Determine the (x, y) coordinate at the center of the cell enclosing the given text.  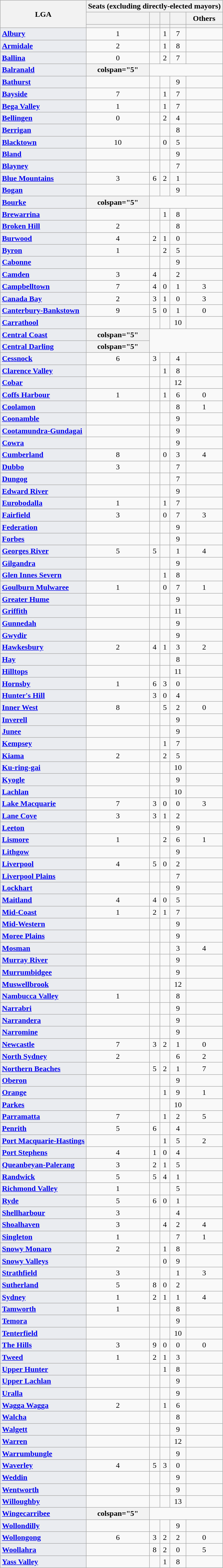
Ku-ring-gai (43, 768)
Balranald (43, 70)
Northern Beaches (43, 1068)
North Sydney (43, 1056)
Mid-Coast (43, 912)
Gunnedah (43, 623)
Lismore (43, 840)
Burwood (43, 238)
Inverell (43, 720)
Tweed (43, 1357)
Central Coast (43, 335)
Wollongong (43, 1538)
13 (178, 1502)
Albury (43, 34)
Narrabri (43, 1008)
Lake Macquarie (43, 804)
Weddin (43, 1477)
Junee (43, 732)
Bathurst (43, 82)
Byron (43, 250)
Newcastle (43, 1044)
Bogan (43, 190)
Hornsby (43, 683)
Canada Bay (43, 298)
Queanbeyan-Palerang (43, 1165)
Cobar (43, 383)
Port Macquarie-Hastings (43, 1141)
Snowy Monaro (43, 1249)
Cowra (43, 443)
Dungog (43, 479)
Brewarrina (43, 214)
Wollondilly (43, 1526)
Shoalhaven (43, 1225)
Camden (43, 274)
Oberon (43, 1080)
Leeton (43, 828)
Orange (43, 1092)
Lachlan (43, 792)
Narrandera (43, 1020)
Mosman (43, 948)
Tamworth (43, 1309)
Canterbury-Bankstown (43, 310)
Kempsey (43, 744)
Uralla (43, 1393)
Walgett (43, 1429)
Parkes (43, 1105)
Campbelltown (43, 286)
Berrigan (43, 130)
The Hills (43, 1345)
Forbes (43, 539)
Randwick (43, 1177)
Warrumbungle (43, 1453)
Gilgandra (43, 563)
Mid-Western (43, 924)
Muswellbrook (43, 984)
LGA (43, 14)
Edward River (43, 491)
Penrith (43, 1129)
Coffs Harbour (43, 395)
Yass Valley (43, 1562)
Hilltops (43, 671)
Maitland (43, 900)
Tenterfield (43, 1333)
Armidale (43, 46)
Liverpool Plains (43, 876)
Wentworth (43, 1490)
Eurobodalla (43, 503)
Bega Valley (43, 106)
Wingecarribee (43, 1514)
Fairfield (43, 515)
Strathfield (43, 1273)
Griffith (43, 611)
Lithgow (43, 852)
Clarence Valley (43, 371)
Port Stephens (43, 1153)
Kyogle (43, 780)
Murray River (43, 960)
Cootamundra-Gundagai (43, 431)
Carrathool (43, 322)
Upper Lachlan (43, 1381)
Lockhart (43, 888)
Others (204, 18)
Cessnock (43, 359)
Federation (43, 527)
Broken Hill (43, 226)
Warren (43, 1441)
Moree Plains (43, 936)
Georges River (43, 551)
Ryde (43, 1201)
Temora (43, 1321)
Upper Hunter (43, 1369)
Goulburn Mulwaree (43, 587)
Central Darling (43, 347)
Lane Cove (43, 816)
Woollahra (43, 1550)
Blacktown (43, 142)
Coonamble (43, 419)
Seats (excluding directly-elected mayors) (154, 6)
Walcha (43, 1417)
Coolamon (43, 407)
Glen Innes Severn (43, 575)
Liverpool (43, 864)
Sutherland (43, 1285)
Bellingen (43, 118)
Waverley (43, 1465)
Gwydir (43, 635)
Hunter's Hill (43, 695)
Greater Hume (43, 599)
Cabonne (43, 262)
Kiama (43, 756)
Narromine (43, 1032)
Snowy Valleys (43, 1261)
Wagga Wagga (43, 1405)
Murrumbidgee (43, 972)
Hay (43, 659)
Cumberland (43, 455)
Bland (43, 154)
Bayside (43, 94)
Willoughby (43, 1502)
Parramatta (43, 1117)
Singleton (43, 1237)
Dubbo (43, 467)
Blayney (43, 166)
Nambucca Valley (43, 996)
Sydney (43, 1297)
Bourke (43, 202)
Blue Mountains (43, 178)
Inner West (43, 707)
Richmond Valley (43, 1189)
Hawkesbury (43, 647)
Shellharbour (43, 1213)
Ballina (43, 58)
